Pinpoint the cell where the given text exists, returning its (X, Y) midpoint coordinate. 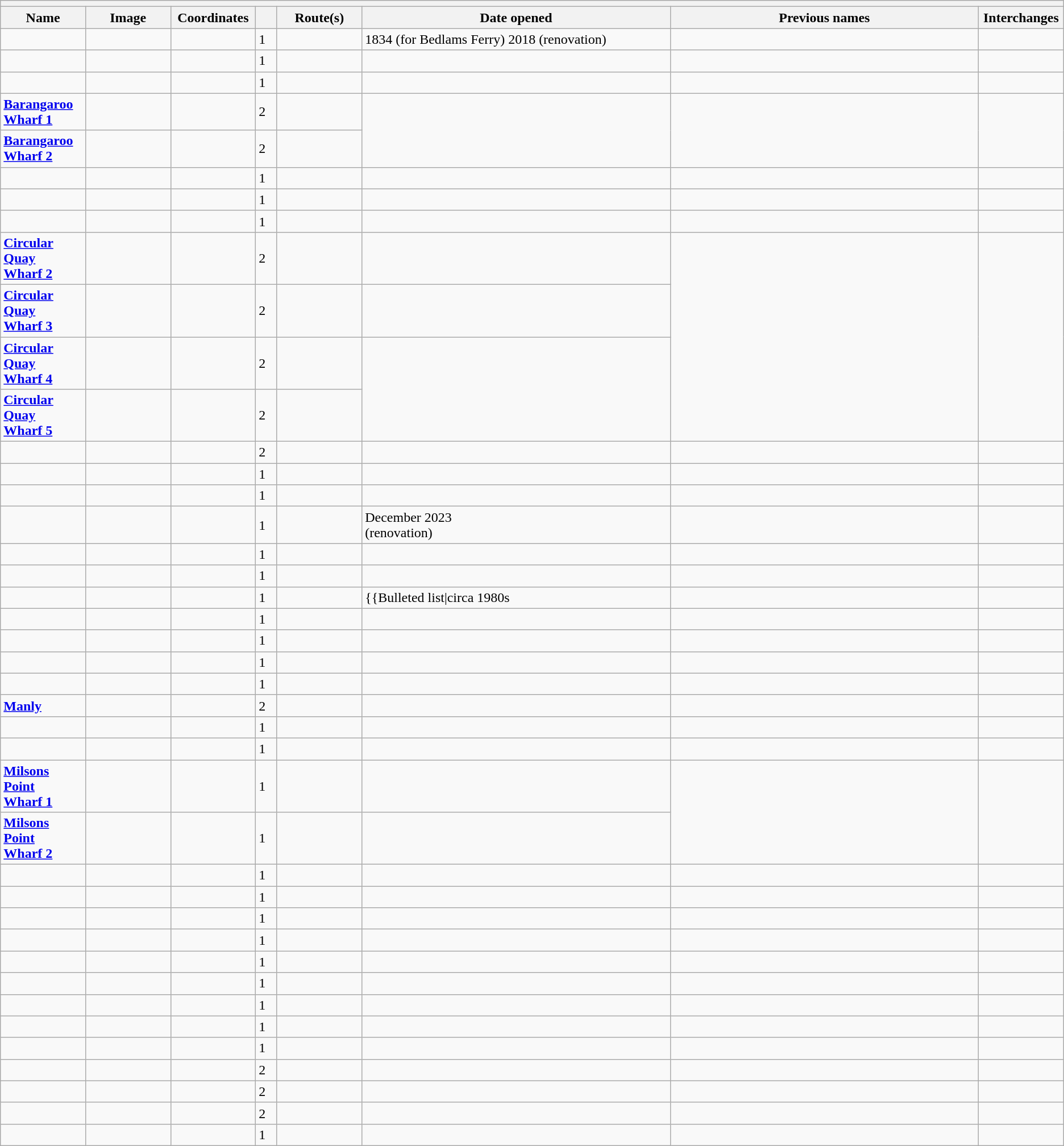
Circular QuayWharf 4 (43, 363)
Milsons PointWharf 2 (43, 838)
BarangarooWharf 2 (43, 149)
Milsons PointWharf 1 (43, 786)
{{Bulleted list|circa 1980s (516, 597)
BarangarooWharf 1 (43, 111)
Interchanges (1021, 18)
1834 (for Bedlams Ferry) 2018 (renovation) (516, 39)
Route(s) (319, 18)
Circular QuayWharf 2 (43, 258)
Coordinates (213, 18)
Previous names (824, 18)
December 2023(renovation) (516, 525)
Name (43, 18)
Circular QuayWharf 5 (43, 416)
Image (128, 18)
Date opened (516, 18)
Circular QuayWharf 3 (43, 310)
Manly (43, 705)
